Return the [X, Y] coordinate for the center point of the cell that contains the specified text.  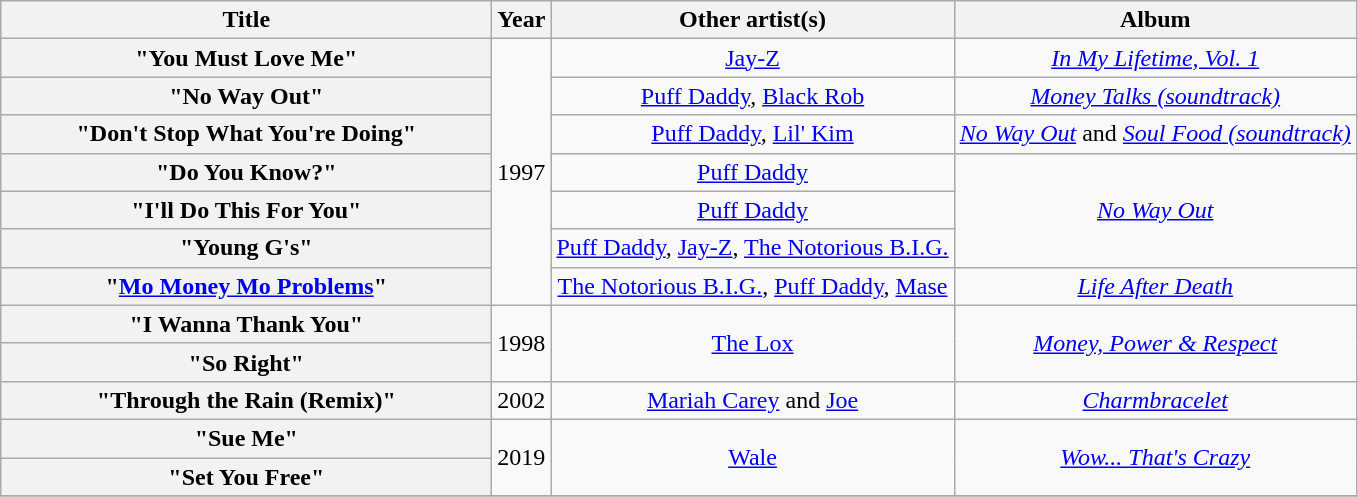
Wow... That's Crazy [1155, 457]
2002 [522, 400]
2019 [522, 457]
In My Lifetime, Vol. 1 [1155, 58]
The Notorious B.I.G., Puff Daddy, Mase [752, 286]
Wale [752, 457]
Life After Death [1155, 286]
Money, Power & Respect [1155, 343]
No Way Out and Soul Food (soundtrack) [1155, 134]
Title [246, 20]
"No Way Out" [246, 96]
"Through the Rain (Remix)" [246, 400]
1997 [522, 172]
"So Right" [246, 362]
The Lox [752, 343]
1998 [522, 343]
"I Wanna Thank You" [246, 324]
Year [522, 20]
Money Talks (soundtrack) [1155, 96]
"You Must Love Me" [246, 58]
"Sue Me" [246, 438]
"I'll Do This For You" [246, 210]
"Set You Free" [246, 477]
Puff Daddy, Jay-Z, The Notorious B.I.G. [752, 248]
Jay-Z [752, 58]
Charmbracelet [1155, 400]
"Do You Know?" [246, 172]
"Young G's" [246, 248]
Album [1155, 20]
Puff Daddy, Lil' Kim [752, 134]
"Don't Stop What You're Doing" [246, 134]
No Way Out [1155, 210]
Puff Daddy, Black Rob [752, 96]
Mariah Carey and Joe [752, 400]
Other artist(s) [752, 20]
"Mo Money Mo Problems" [246, 286]
